From the cell containing the given text, extract its center point as (X, Y) coordinate. 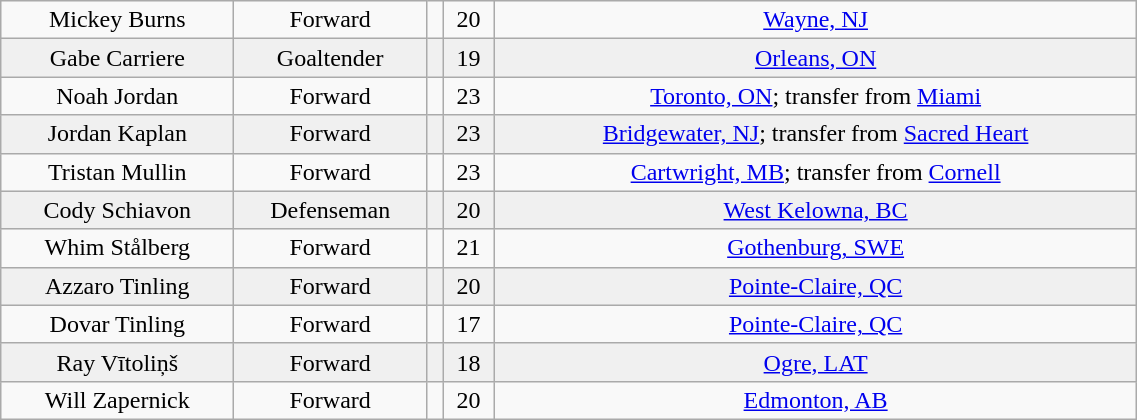
18 (469, 362)
Wayne, NJ (815, 20)
Defenseman (330, 210)
Will Zapernick (118, 400)
17 (469, 324)
Jordan Kaplan (118, 134)
Cartwright, MB; transfer from Cornell (815, 172)
21 (469, 248)
Azzaro Tinling (118, 286)
Whim Stålberg (118, 248)
Orleans, ON (815, 58)
Bridgewater, NJ; transfer from Sacred Heart (815, 134)
Toronto, ON; transfer from Miami (815, 96)
Tristan Mullin (118, 172)
Goaltender (330, 58)
Noah Jordan (118, 96)
Mickey Burns (118, 20)
Ray Vītoliņš (118, 362)
Edmonton, AB (815, 400)
Gabe Carriere (118, 58)
19 (469, 58)
Ogre, LAT (815, 362)
Cody Schiavon (118, 210)
Gothenburg, SWE (815, 248)
Dovar Tinling (118, 324)
West Kelowna, BC (815, 210)
